Search for the cell housing the specified text and yield its (X, Y) center coordinate. 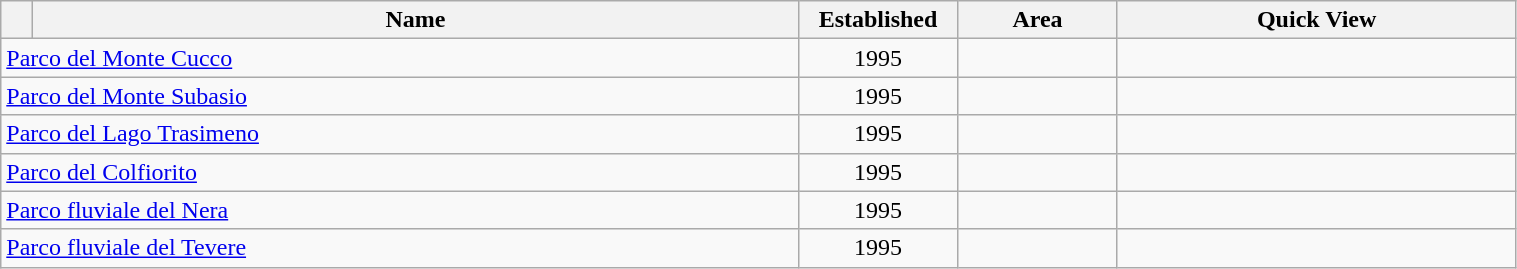
Parco del Monte Subasio (400, 96)
Area (1038, 20)
Parco fluviale del Tevere (400, 248)
Name (416, 20)
Parco del Colfiorito (400, 172)
Parco del Monte Cucco (400, 58)
Established (878, 20)
Quick View (1316, 20)
Parco del Lago Trasimeno (400, 134)
Parco fluviale del Nera (400, 210)
